Return [X, Y] of the center of cell containing provided text 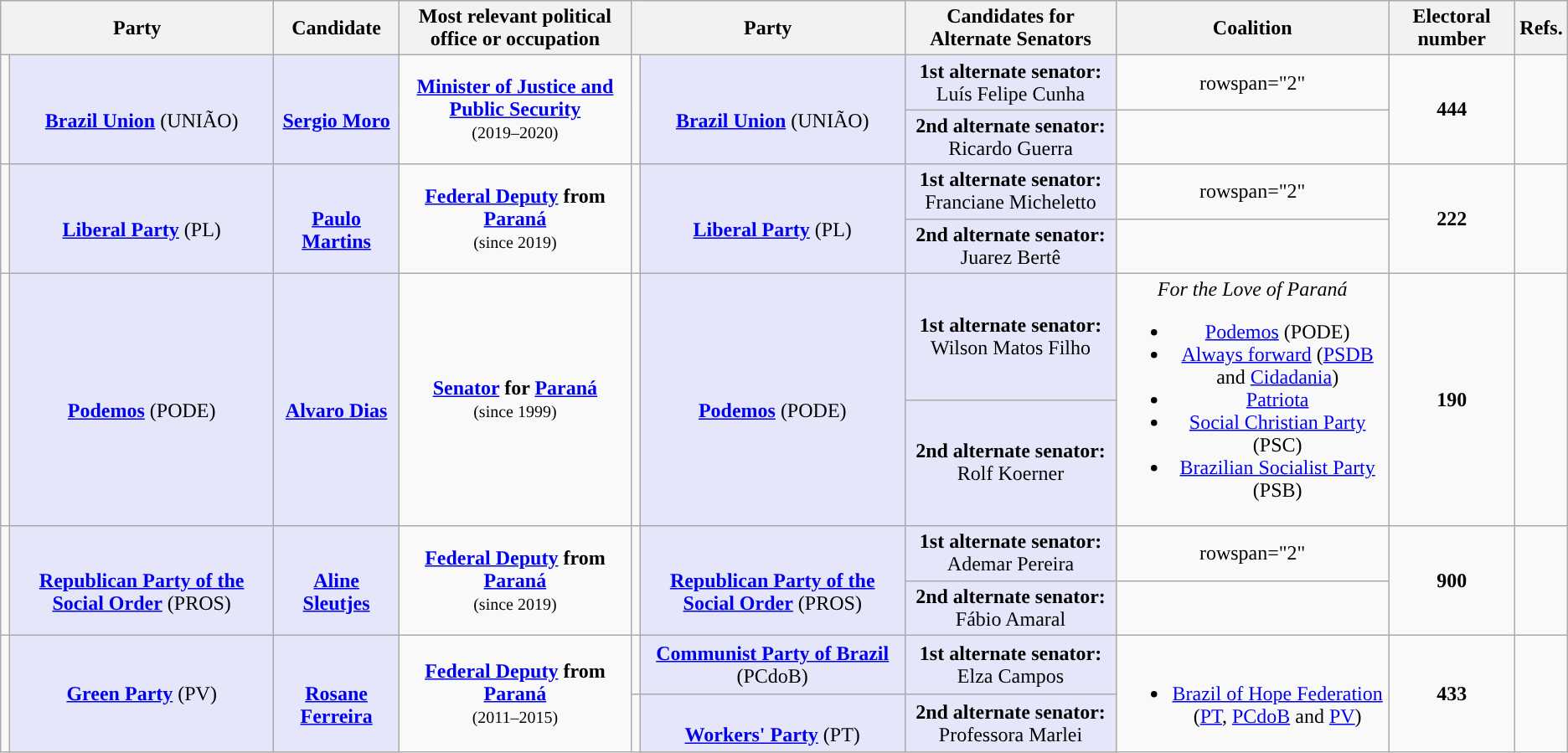
Brazil of Hope Federation (PT, PCdoB and PV) [1253, 694]
2nd alternate senator:Juarez Bertê [1010, 246]
433 [1452, 694]
1st alternate senator:Franciane Micheletto [1010, 191]
Workers' Party (PT) [772, 723]
2nd alternate senator:Fábio Amaral [1010, 608]
1st alternate senator:Luís Felipe Cunha [1010, 82]
444 [1452, 110]
Sergio Moro [337, 110]
2nd alternate senator:Ricardo Guerra [1010, 137]
Refs. [1541, 28]
Paulo Martins [337, 219]
Communist Party of Brazil (PCdoB) [772, 664]
2nd alternate senator:Rolf Koerner [1010, 462]
Candidates for Alternate Senators [1010, 28]
Rosane Ferreira [337, 694]
900 [1452, 580]
For the Love of ParanáPodemos (PODE)Always forward (PSDB and Cidadania)PatriotaSocial Christian Party (PSC)Brazilian Socialist Party (PSB) [1253, 400]
Senator for Paraná(since 1999) [516, 400]
Green Party (PV) [142, 694]
222 [1452, 219]
1st alternate senator:Wilson Matos Filho [1010, 337]
Most relevant political office or occupation [516, 28]
Candidate [337, 28]
Aline Sleutjes [337, 580]
2nd alternate senator:Professora Marlei [1010, 723]
Electoral number [1452, 28]
Federal Deputy from Paraná(2011–2015) [516, 694]
190 [1452, 400]
Alvaro Dias [337, 400]
1st alternate senator:Ademar Pereira [1010, 553]
1st alternate senator:Elza Campos [1010, 664]
Minister of Justice and Public Security(2019–2020) [516, 110]
Coalition [1253, 28]
